Locate the cell with the specified text and output its (X, Y) center coordinate. 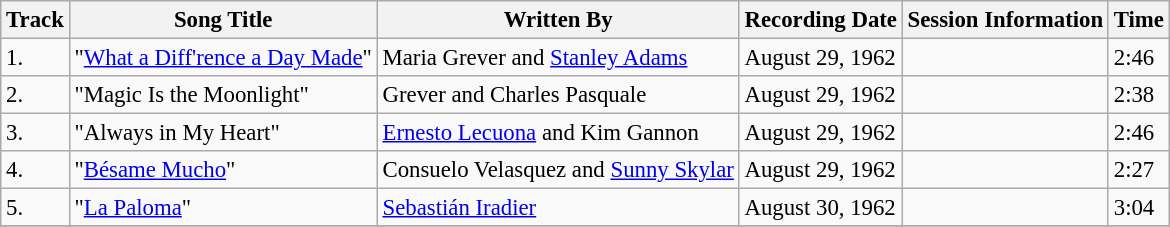
"Magic Is the Moonlight" (223, 95)
Maria Grever and Stanley Adams (558, 58)
1. (35, 58)
Consuelo Velasquez and Sunny Skylar (558, 170)
Grever and Charles Pasquale (558, 95)
5. (35, 208)
Written By (558, 20)
August 30, 1962 (820, 208)
3:04 (1138, 208)
3. (35, 133)
Time (1138, 20)
"Bésame Mucho" (223, 170)
"What a Diff'rence a Day Made" (223, 58)
"La Paloma" (223, 208)
2:38 (1138, 95)
Ernesto Lecuona and Kim Gannon (558, 133)
4. (35, 170)
2. (35, 95)
"Always in My Heart" (223, 133)
Recording Date (820, 20)
Track (35, 20)
Sebastián Iradier (558, 208)
Session Information (1005, 20)
2:27 (1138, 170)
Song Title (223, 20)
